For the text-containing cell, return its midpoint in [X, Y] coordinate format. 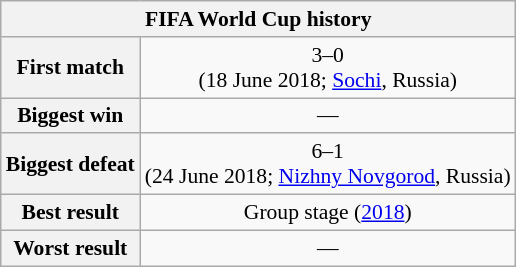
3–0 (18 June 2018; Sochi, Russia) [328, 68]
First match [70, 68]
6–1 (24 June 2018; Nizhny Novgorod, Russia) [328, 164]
Biggest defeat [70, 164]
Group stage (2018) [328, 213]
FIFA World Cup history [258, 19]
Best result [70, 213]
Biggest win [70, 116]
Worst result [70, 248]
